For the text-containing cell, return its midpoint in [X, Y] coordinate format. 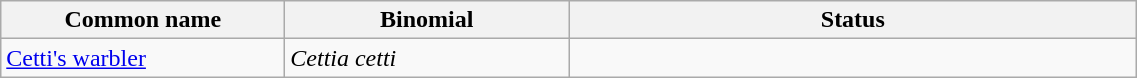
Status [853, 20]
Cettia cetti [427, 58]
Cetti's warbler [143, 58]
Common name [143, 20]
Binomial [427, 20]
